Return the (X, Y) coordinate for the center point of the cell that contains the specified text.  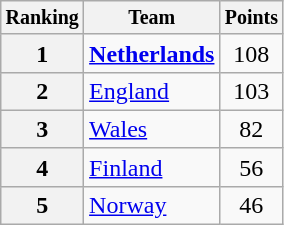
108 (252, 53)
3 (42, 129)
103 (252, 91)
2 (42, 91)
Norway (152, 205)
46 (252, 205)
Ranking (42, 18)
Finland (152, 167)
Wales (152, 129)
5 (42, 205)
Netherlands (152, 53)
Team (152, 18)
56 (252, 167)
1 (42, 53)
4 (42, 167)
82 (252, 129)
Points (252, 18)
England (152, 91)
